Locate the cell with the specified text and output its [X, Y] center coordinate. 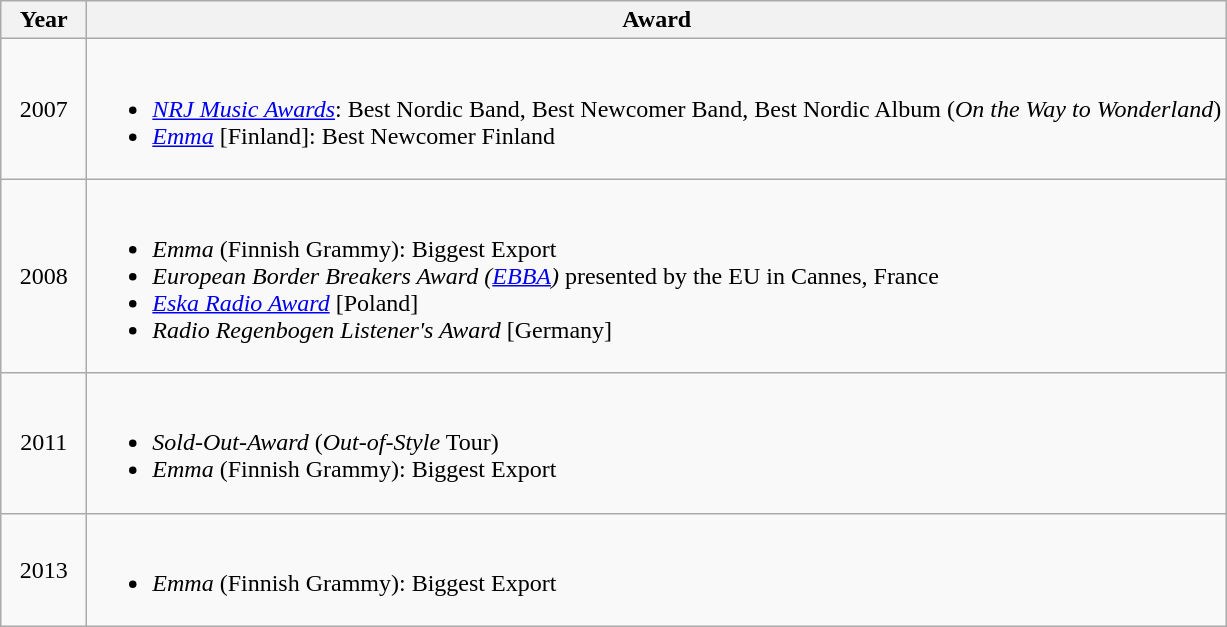
2008 [44, 276]
Emma (Finnish Grammy): Biggest Export [657, 570]
NRJ Music Awards: Best Nordic Band, Best Newcomer Band, Best Nordic Album (On the Way to Wonderland)Emma [Finland]: Best Newcomer Finland [657, 109]
Year [44, 20]
Award [657, 20]
2011 [44, 443]
Sold-Out-Award (Out-of-Style Tour)Emma (Finnish Grammy): Biggest Export [657, 443]
2013 [44, 570]
2007 [44, 109]
